Extract the (X, Y) coordinate from the center of the cell holding the provided text.  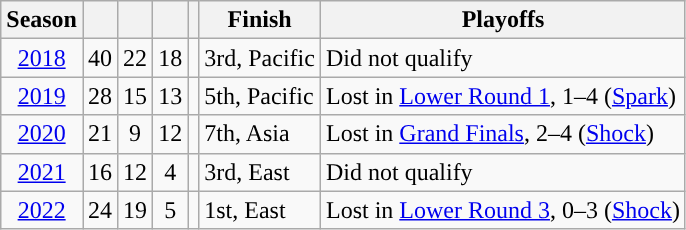
16 (100, 172)
28 (100, 96)
Finish (260, 20)
5th, Pacific (260, 96)
Season (42, 20)
18 (170, 58)
2021 (42, 172)
2019 (42, 96)
Lost in Grand Finals, 2–4 (Shock) (502, 134)
24 (100, 210)
4 (170, 172)
40 (100, 58)
2020 (42, 134)
2018 (42, 58)
Lost in Lower Round 1, 1–4 (Spark) (502, 96)
3rd, East (260, 172)
2022 (42, 210)
9 (136, 134)
21 (100, 134)
Lost in Lower Round 3, 0–3 (Shock) (502, 210)
Playoffs (502, 20)
13 (170, 96)
22 (136, 58)
5 (170, 210)
3rd, Pacific (260, 58)
7th, Asia (260, 134)
15 (136, 96)
1st, East (260, 210)
19 (136, 210)
